Extract the (X, Y) coordinate from the center of the cell holding the provided text.  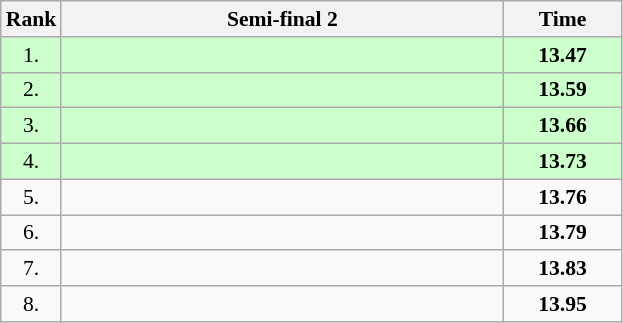
13.73 (562, 162)
13.79 (562, 233)
2. (32, 90)
5. (32, 197)
13.59 (562, 90)
1. (32, 55)
Rank (32, 19)
13.76 (562, 197)
4. (32, 162)
3. (32, 126)
13.66 (562, 126)
7. (32, 269)
Semi-final 2 (282, 19)
13.83 (562, 269)
6. (32, 233)
8. (32, 304)
13.47 (562, 55)
13.95 (562, 304)
Time (562, 19)
